Provide the [x, y] coordinate of the cell's center where the given text is located.  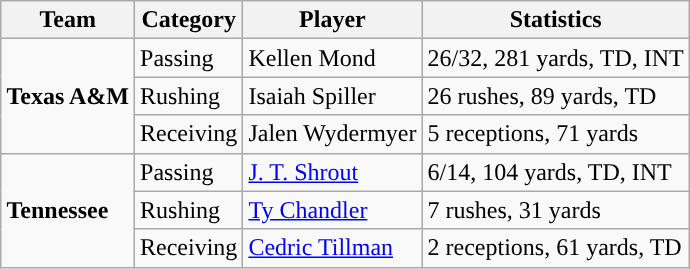
2 receptions, 61 yards, TD [556, 248]
Team [68, 20]
Ty Chandler [332, 210]
Jalen Wydermyer [332, 134]
Cedric Tillman [332, 248]
7 rushes, 31 yards [556, 210]
6/14, 104 yards, TD, INT [556, 172]
Statistics [556, 20]
26 rushes, 89 yards, TD [556, 96]
5 receptions, 71 yards [556, 134]
Tennessee [68, 210]
Isaiah Spiller [332, 96]
Player [332, 20]
Kellen Mond [332, 58]
J. T. Shrout [332, 172]
Texas A&M [68, 96]
Category [189, 20]
26/32, 281 yards, TD, INT [556, 58]
